Search for the cell housing the specified text and yield its (x, y) center coordinate. 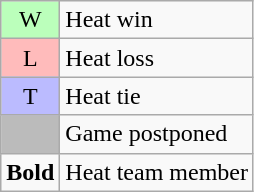
Bold (30, 172)
W (30, 20)
Heat team member (157, 172)
Game postponed (157, 134)
Heat win (157, 20)
Heat loss (157, 58)
T (30, 96)
Heat tie (157, 96)
L (30, 58)
